For the text-containing cell, return its midpoint in [x, y] coordinate format. 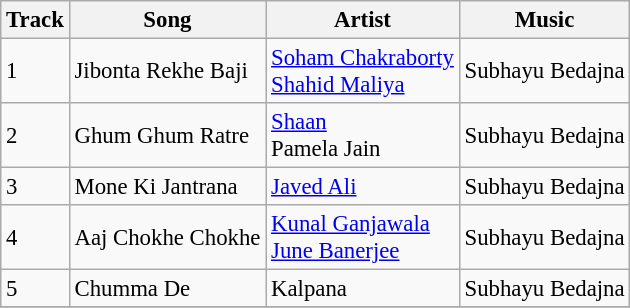
Ghum Ghum Ratre [168, 136]
Mone Ki Jantrana [168, 187]
Kalpana [362, 289]
Artist [362, 20]
2 [35, 136]
3 [35, 187]
Jibonta Rekhe Baji [168, 72]
Kunal GanjawalaJune Banerjee [362, 238]
ShaanPamela Jain [362, 136]
Javed Ali [362, 187]
Music [544, 20]
Song [168, 20]
1 [35, 72]
Aaj Chokhe Chokhe [168, 238]
Soham ChakrabortyShahid Maliya [362, 72]
5 [35, 289]
Track [35, 20]
Chumma De [168, 289]
4 [35, 238]
